From the cell containing the given text, extract its center point as [X, Y] coordinate. 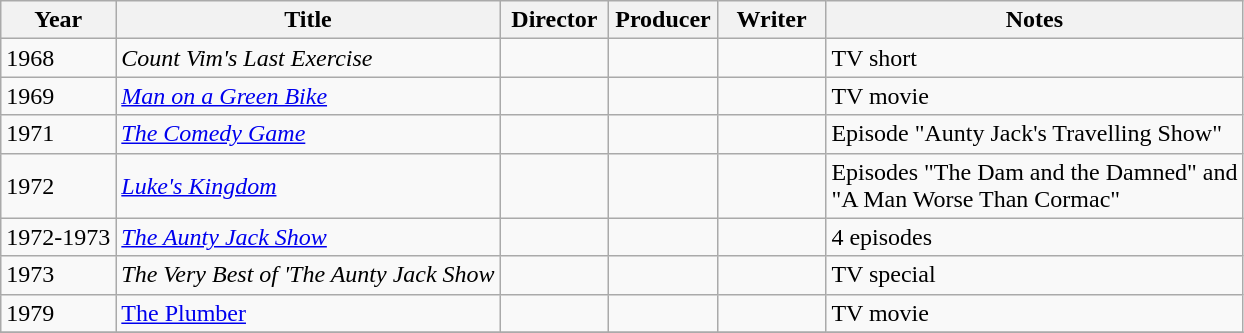
Count Vim's Last Exercise [308, 58]
1979 [58, 313]
Writer [772, 20]
The Very Best of 'The Aunty Jack Show [308, 275]
Episodes "The Dam and the Damned" and"A Man Worse Than Cormac" [1034, 186]
4 episodes [1034, 237]
1968 [58, 58]
Producer [664, 20]
Director [554, 20]
Man on a Green Bike [308, 96]
1973 [58, 275]
Notes [1034, 20]
Episode "Aunty Jack's Travelling Show" [1034, 134]
1972 [58, 186]
Title [308, 20]
Luke's Kingdom [308, 186]
1972-1973 [58, 237]
Year [58, 20]
The Comedy Game [308, 134]
TV special [1034, 275]
The Plumber [308, 313]
TV short [1034, 58]
The Aunty Jack Show [308, 237]
1969 [58, 96]
1971 [58, 134]
